Output the (x, y) coordinate of the center of the cell containing the given text.  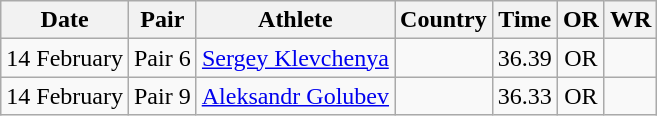
Pair 9 (162, 96)
36.33 (524, 96)
Country (444, 20)
Athlete (295, 20)
WR (630, 20)
Time (524, 20)
Date (65, 20)
36.39 (524, 58)
Pair 6 (162, 58)
Pair (162, 20)
Sergey Klevchenya (295, 58)
Aleksandr Golubev (295, 96)
